Search for the cell housing the specified text and yield its (X, Y) center coordinate. 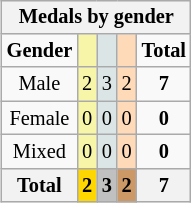
Female (40, 118)
Male (40, 84)
Gender (40, 51)
Medals by gender (96, 17)
Mixed (40, 152)
